Detect which cell encompasses the target text, then output its [X, Y] center coordinate. 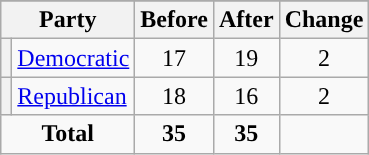
17 [174, 58]
After [246, 20]
19 [246, 58]
Republican [74, 96]
16 [246, 96]
Party [68, 20]
Change [324, 20]
Total [68, 134]
Before [174, 20]
Democratic [74, 58]
18 [174, 96]
